For the text-containing cell, return its midpoint in [X, Y] coordinate format. 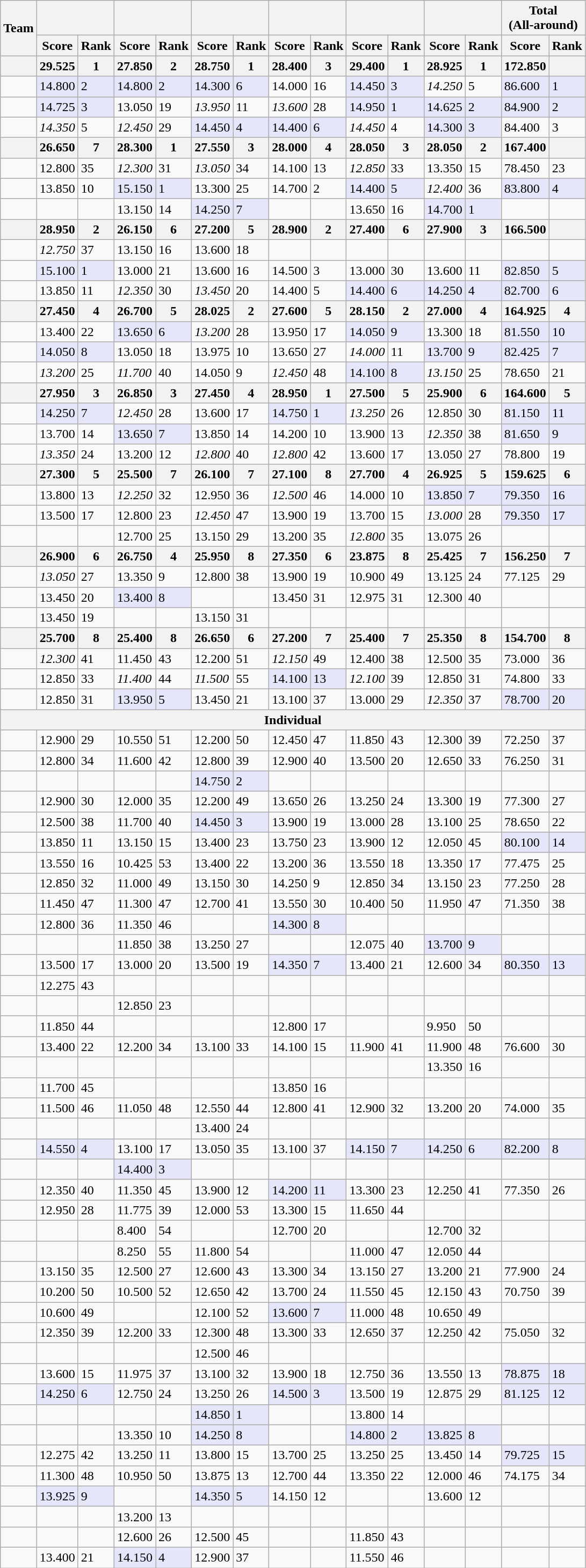
78.800 [525, 454]
14.950 [367, 107]
74.175 [525, 1476]
12.075 [367, 945]
11.050 [134, 1108]
25.700 [57, 638]
74.800 [525, 679]
27.600 [290, 311]
81.125 [525, 1394]
27.550 [213, 148]
13.125 [445, 577]
11.800 [213, 1251]
77.900 [525, 1272]
10.425 [134, 863]
25.425 [445, 556]
26.700 [134, 311]
28.400 [290, 66]
80.350 [525, 965]
10.550 [134, 740]
27.850 [134, 66]
77.350 [525, 1190]
76.600 [525, 1047]
12.975 [367, 597]
14.850 [213, 1414]
10.650 [445, 1312]
27.300 [57, 475]
28.300 [134, 148]
154.700 [525, 638]
Team [19, 28]
75.050 [525, 1333]
10.400 [367, 903]
82.200 [525, 1149]
28.925 [445, 66]
8.250 [134, 1251]
83.800 [525, 188]
14.725 [57, 107]
26.850 [134, 393]
13.975 [213, 352]
15.100 [57, 270]
10.950 [134, 1476]
28.000 [290, 148]
26.925 [445, 475]
10.900 [367, 577]
82.850 [525, 270]
13.875 [213, 1476]
84.400 [525, 127]
27.700 [367, 475]
25.900 [445, 393]
81.150 [525, 413]
28.150 [367, 311]
79.725 [525, 1455]
26.100 [213, 475]
26.900 [57, 556]
14.550 [57, 1149]
11.600 [134, 761]
28.750 [213, 66]
11.400 [134, 679]
27.100 [290, 475]
25.350 [445, 638]
26.150 [134, 229]
28.025 [213, 311]
15.150 [134, 188]
28.900 [290, 229]
10.500 [134, 1292]
11.975 [134, 1374]
82.425 [525, 352]
78.450 [525, 168]
156.250 [525, 556]
164.925 [525, 311]
9.950 [445, 1026]
26.750 [134, 556]
164.600 [525, 393]
82.700 [525, 291]
25.950 [213, 556]
25.500 [134, 475]
13.075 [445, 536]
27.400 [367, 229]
13.925 [57, 1496]
27.500 [367, 393]
Total(All-around) [543, 18]
167.400 [525, 148]
73.000 [525, 659]
Individual [293, 720]
166.500 [525, 229]
78.875 [525, 1374]
29.525 [57, 66]
84.900 [525, 107]
10.200 [57, 1292]
86.600 [525, 86]
74.000 [525, 1108]
159.625 [525, 475]
23.875 [367, 556]
81.650 [525, 434]
77.475 [525, 863]
8.400 [134, 1230]
27.900 [445, 229]
71.350 [525, 903]
13.750 [290, 842]
12.875 [445, 1394]
70.750 [525, 1292]
81.550 [525, 332]
77.250 [525, 883]
78.700 [525, 699]
11.650 [367, 1210]
76.250 [525, 761]
77.300 [525, 801]
14.625 [445, 107]
27.000 [445, 311]
72.250 [525, 740]
11.775 [134, 1210]
27.950 [57, 393]
10.600 [57, 1312]
13.825 [445, 1435]
11.950 [445, 903]
27.350 [290, 556]
12.550 [213, 1108]
172.850 [525, 66]
77.125 [525, 577]
80.100 [525, 842]
29.400 [367, 66]
